Identify which cell holds the provided text, then report its [x, y] central coordinate. 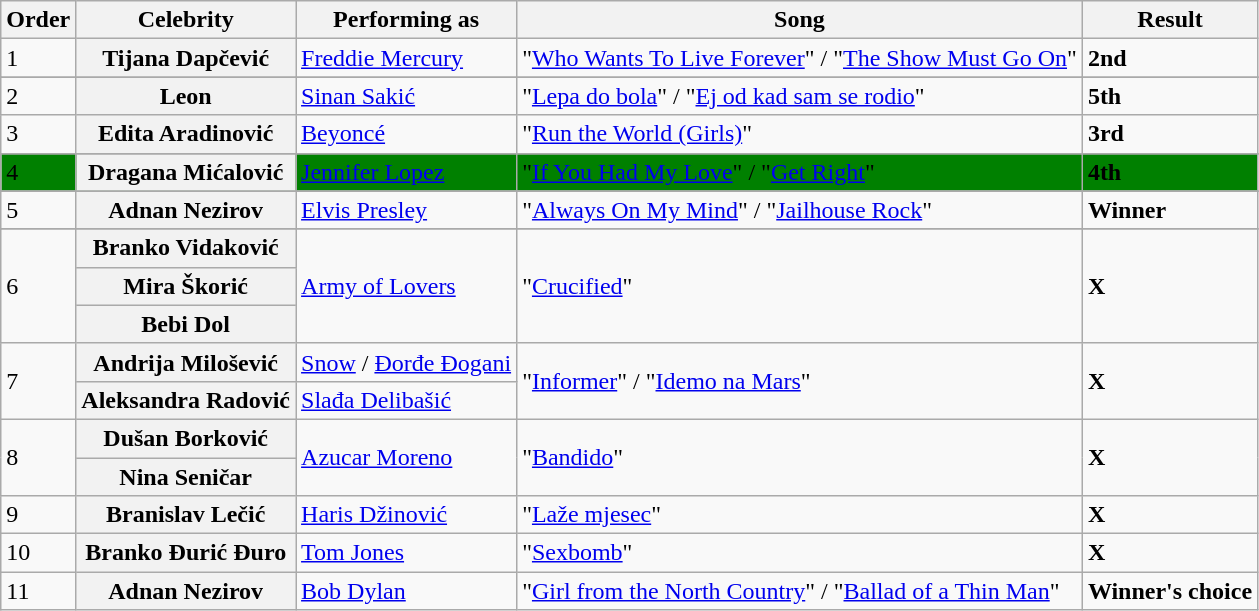
9 [38, 515]
Slađa Delibašić [406, 400]
Sinan Sakić [406, 96]
Bebi Dol [186, 324]
2nd [1170, 58]
7 [38, 381]
Leon [186, 96]
6 [38, 286]
Song [800, 20]
5 [38, 210]
Aleksandra Radović [186, 400]
Elvis Presley [406, 210]
Performing as [406, 20]
"Run the World (Girls)" [800, 134]
Tom Jones [406, 553]
Nina Seničar [186, 477]
Branislav Lečić [186, 515]
"If You Had My Love" / "Get Right" [800, 172]
Beyoncé [406, 134]
Andrija Milošević [186, 362]
Dragana Mićalović [186, 172]
10 [38, 553]
Branko Vidaković [186, 248]
"Always On My Mind" / "Jailhouse Rock" [800, 210]
"Bandido" [800, 457]
8 [38, 457]
Branko Đurić Đuro [186, 553]
3rd [1170, 134]
Winner's choice [1170, 591]
Celebrity [186, 20]
"Crucified" [800, 286]
1 [38, 58]
11 [38, 591]
Snow / Đorđe Đogani [406, 362]
2 [38, 96]
Edita Aradinović [186, 134]
Bob Dylan [406, 591]
Army of Lovers [406, 286]
"Sexbomb" [800, 553]
Freddie Mercury [406, 58]
"Informer" / "Idemo na Mars" [800, 381]
Mira Škorić [186, 286]
Jennifer Lopez [406, 172]
Dušan Borković [186, 438]
Tijana Dapčević [186, 58]
4 [38, 172]
"Girl from the North Country" / "Ballad of a Thin Man" [800, 591]
4th [1170, 172]
Winner [1170, 210]
"Laže mjesec" [800, 515]
Haris Džinović [406, 515]
Order [38, 20]
3 [38, 134]
"Who Wants To Live Forever" / "The Show Must Go On" [800, 58]
"Lepa do bola" / "Ej od kad sam se rodio" [800, 96]
Result [1170, 20]
5th [1170, 96]
Azucar Moreno [406, 457]
